Capture the cell that displays the provided text and extract its [x, y] central coordinate. 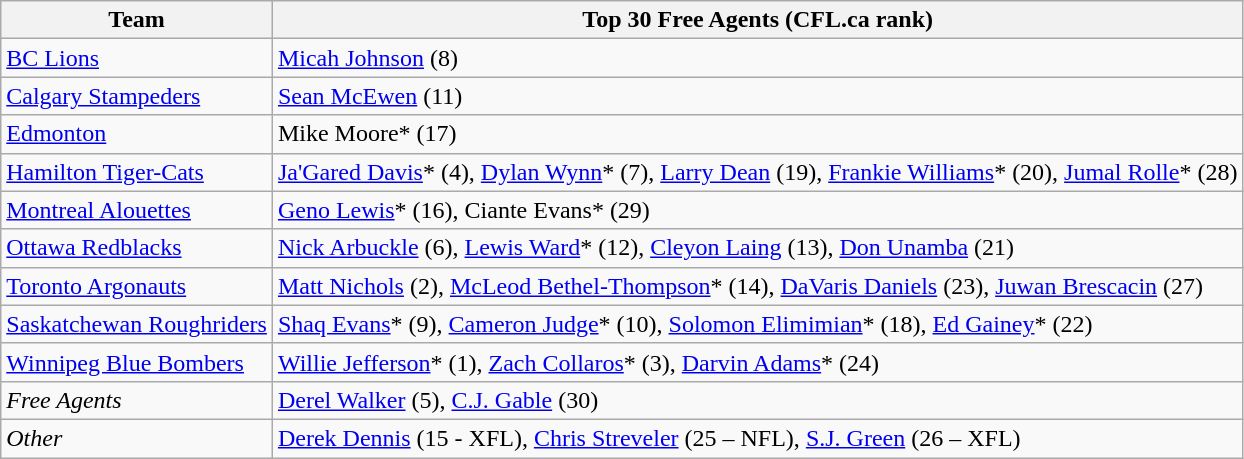
Ja'Gared Davis* (4), Dylan Wynn* (7), Larry Dean (19), Frankie Williams* (20), Jumal Rolle* (28) [758, 172]
Toronto Argonauts [137, 286]
Calgary Stampeders [137, 96]
Willie Jefferson* (1), Zach Collaros* (3), Darvin Adams* (24) [758, 362]
Top 30 Free Agents (CFL.ca rank) [758, 20]
Other [137, 438]
Shaq Evans* (9), Cameron Judge* (10), Solomon Elimimian* (18), Ed Gainey* (22) [758, 324]
Derek Dennis (15 - XFL), Chris Streveler (25 – NFL), S.J. Green (26 – XFL) [758, 438]
Edmonton [137, 134]
Hamilton Tiger-Cats [137, 172]
Derel Walker (5), C.J. Gable (30) [758, 400]
Free Agents [137, 400]
Ottawa Redblacks [137, 248]
Matt Nichols (2), McLeod Bethel-Thompson* (14), DaVaris Daniels (23), Juwan Brescacin (27) [758, 286]
Winnipeg Blue Bombers [137, 362]
Nick Arbuckle (6), Lewis Ward* (12), Cleyon Laing (13), Don Unamba (21) [758, 248]
Mike Moore* (17) [758, 134]
Sean McEwen (11) [758, 96]
Micah Johnson (8) [758, 58]
Team [137, 20]
Geno Lewis* (16), Ciante Evans* (29) [758, 210]
Saskatchewan Roughriders [137, 324]
BC Lions [137, 58]
Montreal Alouettes [137, 210]
